Identify which cell holds the provided text, then report its (X, Y) central coordinate. 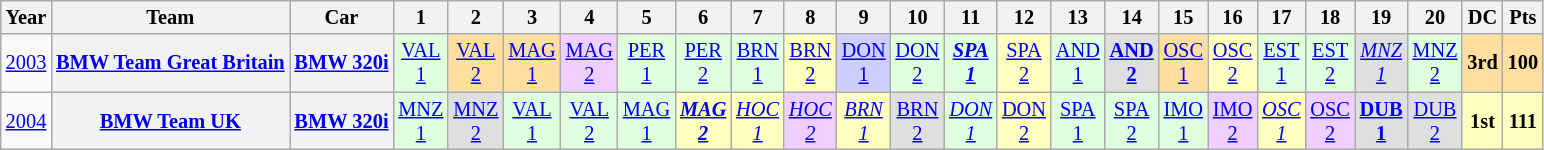
AND2 (1132, 63)
Car (342, 17)
111 (1523, 121)
4 (590, 17)
20 (1434, 17)
2003 (26, 63)
EST1 (1281, 63)
1st (1482, 121)
100 (1523, 63)
Team (170, 17)
PER2 (703, 63)
10 (918, 17)
6 (703, 17)
5 (646, 17)
13 (1078, 17)
3 (532, 17)
7 (758, 17)
DUB1 (1382, 121)
1 (420, 17)
15 (1184, 17)
HOC1 (758, 121)
BMW Team UK (170, 121)
14 (1132, 17)
8 (810, 17)
IMO1 (1184, 121)
EST2 (1330, 63)
DC (1482, 17)
Pts (1523, 17)
17 (1281, 17)
BMW Team Great Britain (170, 63)
11 (970, 17)
HOC2 (810, 121)
12 (1024, 17)
Year (26, 17)
9 (864, 17)
16 (1232, 17)
AND1 (1078, 63)
18 (1330, 17)
2004 (26, 121)
IMO2 (1232, 121)
3rd (1482, 63)
19 (1382, 17)
PER1 (646, 63)
DUB2 (1434, 121)
2 (476, 17)
